Pinpoint the cell where the given text exists, returning its (X, Y) midpoint coordinate. 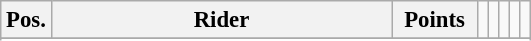
Points (435, 20)
Rider (222, 20)
Pos. (26, 20)
